Locate the cell with the specified text and output its [x, y] center coordinate. 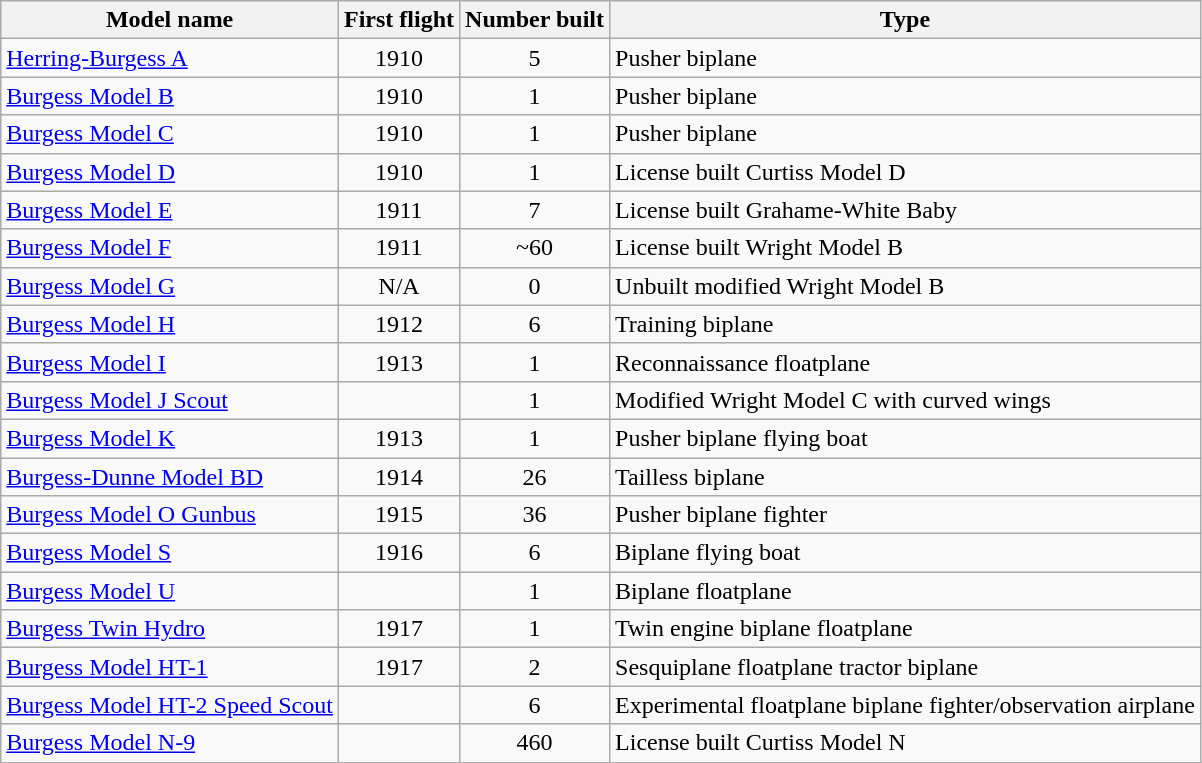
26 [535, 477]
1916 [398, 553]
Burgess Model J Scout [170, 400]
Pusher biplane fighter [906, 515]
License built Grahame-White Baby [906, 210]
Burgess Model E [170, 210]
Number built [535, 20]
1915 [398, 515]
5 [535, 58]
First flight [398, 20]
36 [535, 515]
Sesquiplane floatplane tractor biplane [906, 667]
0 [535, 286]
Modified Wright Model C with curved wings [906, 400]
Burgess-Dunne Model BD [170, 477]
Twin engine biplane floatplane [906, 629]
Burgess Model O Gunbus [170, 515]
Model name [170, 20]
~60 [535, 248]
Tailless biplane [906, 477]
Burgess Model U [170, 591]
Burgess Model H [170, 324]
7 [535, 210]
License built Curtiss Model N [906, 743]
Experimental floatplane biplane fighter/observation airplane [906, 705]
Unbuilt modified Wright Model B [906, 286]
1912 [398, 324]
Burgess Twin Hydro [170, 629]
N/A [398, 286]
Pusher biplane flying boat [906, 438]
License built Wright Model B [906, 248]
Burgess Model G [170, 286]
Training biplane [906, 324]
Burgess Model K [170, 438]
Burgess Model S [170, 553]
Burgess Model B [170, 96]
Reconnaissance floatplane [906, 362]
Biplane flying boat [906, 553]
Biplane floatplane [906, 591]
2 [535, 667]
Burgess Model N-9 [170, 743]
Burgess Model D [170, 172]
Burgess Model I [170, 362]
1914 [398, 477]
Burgess Model F [170, 248]
Herring-Burgess A [170, 58]
Type [906, 20]
Burgess Model HT-2 Speed Scout [170, 705]
Burgess Model HT-1 [170, 667]
460 [535, 743]
License built Curtiss Model D [906, 172]
Burgess Model C [170, 134]
